For the text-containing cell, return its midpoint in (x, y) coordinate format. 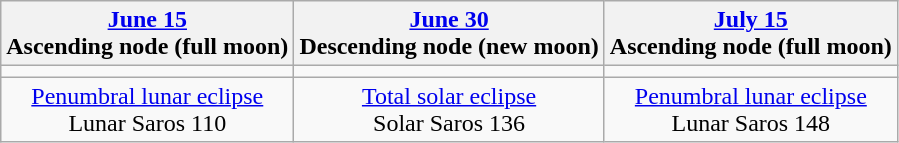
Penumbral lunar eclipseLunar Saros 148 (750, 110)
July 15Ascending node (full moon) (750, 34)
June 30Descending node (new moon) (449, 34)
Total solar eclipseSolar Saros 136 (449, 110)
Penumbral lunar eclipseLunar Saros 110 (148, 110)
June 15Ascending node (full moon) (148, 34)
